Return the (x, y) coordinate for the center point of the cell that contains the specified text.  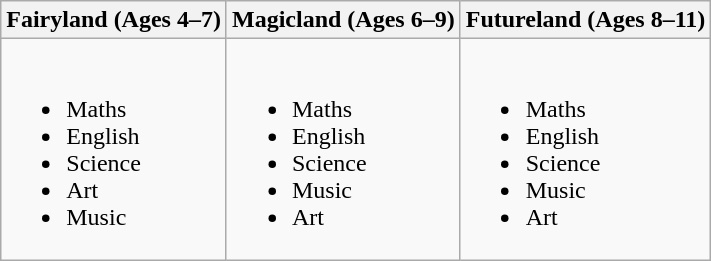
Fairyland (Ages 4–7) (114, 20)
Futureland (Ages 8–11) (586, 20)
MathsEnglishScienceArtMusic (114, 150)
Magicland (Ages 6–9) (343, 20)
